From the cell containing the given text, extract its center point as (X, Y) coordinate. 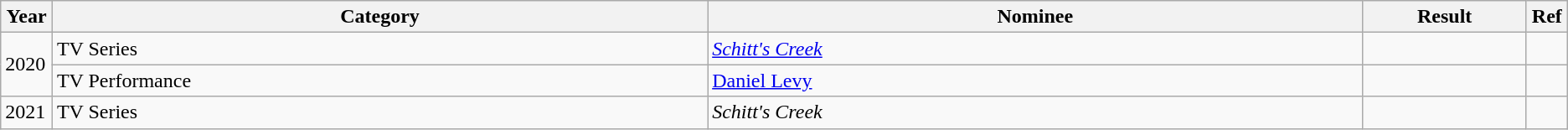
Category (379, 17)
Result (1445, 17)
Ref (1546, 17)
TV Performance (379, 81)
Daniel Levy (1035, 81)
2020 (27, 65)
2021 (27, 112)
Nominee (1035, 17)
Year (27, 17)
